Return (x, y) of the center of cell containing provided text 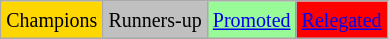
Relegated (342, 20)
Runners-up (155, 20)
Promoted (252, 20)
Champions (52, 20)
